From the cell containing the given text, extract its center point as (x, y) coordinate. 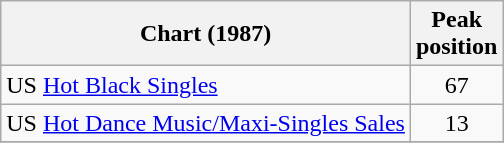
Chart (1987) (206, 34)
67 (456, 85)
US Hot Dance Music/Maxi-Singles Sales (206, 123)
Peakposition (456, 34)
13 (456, 123)
US Hot Black Singles (206, 85)
